Detect which cell encompasses the target text, then output its (X, Y) center coordinate. 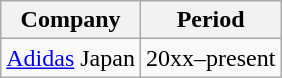
20xx–present (210, 58)
Period (210, 20)
Adidas Japan (71, 58)
Company (71, 20)
